Detect which cell encompasses the target text, then output its (X, Y) center coordinate. 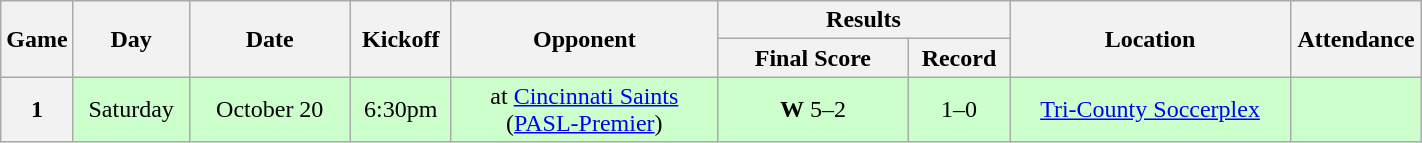
October 20 (270, 110)
1–0 (958, 110)
Location (1150, 39)
Tri-County Soccerplex (1150, 110)
Results (863, 20)
1 (37, 110)
at Cincinnati Saints(PASL-Premier) (584, 110)
Record (958, 58)
W 5–2 (812, 110)
6:30pm (400, 110)
Kickoff (400, 39)
Day (131, 39)
Date (270, 39)
Final Score (812, 58)
Attendance (1356, 39)
Saturday (131, 110)
Opponent (584, 39)
Game (37, 39)
